Identify which cell holds the provided text, then report its [x, y] central coordinate. 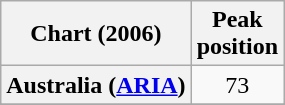
73 [237, 85]
Chart (2006) [96, 34]
Australia (ARIA) [96, 85]
Peakposition [237, 34]
